Return [X, Y] of the center of cell containing provided text 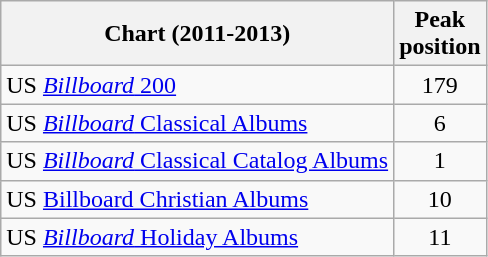
Peakposition [440, 34]
179 [440, 85]
1 [440, 161]
6 [440, 123]
US Billboard 200 [198, 85]
US Billboard Classical Catalog Albums [198, 161]
US Billboard Classical Albums [198, 123]
US Billboard Holiday Albums [198, 237]
Chart (2011-2013) [198, 34]
10 [440, 199]
11 [440, 237]
US Billboard Christian Albums [198, 199]
